Determine the [X, Y] coordinate at the center of the cell enclosing the given text.  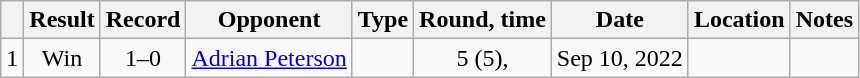
Sep 10, 2022 [620, 58]
Opponent [269, 20]
Win [62, 58]
Location [739, 20]
Adrian Peterson [269, 58]
1 [12, 58]
Record [143, 20]
Date [620, 20]
Round, time [483, 20]
1–0 [143, 58]
Type [382, 20]
Result [62, 20]
Notes [824, 20]
5 (5), [483, 58]
